Search for the cell housing the specified text and yield its (x, y) center coordinate. 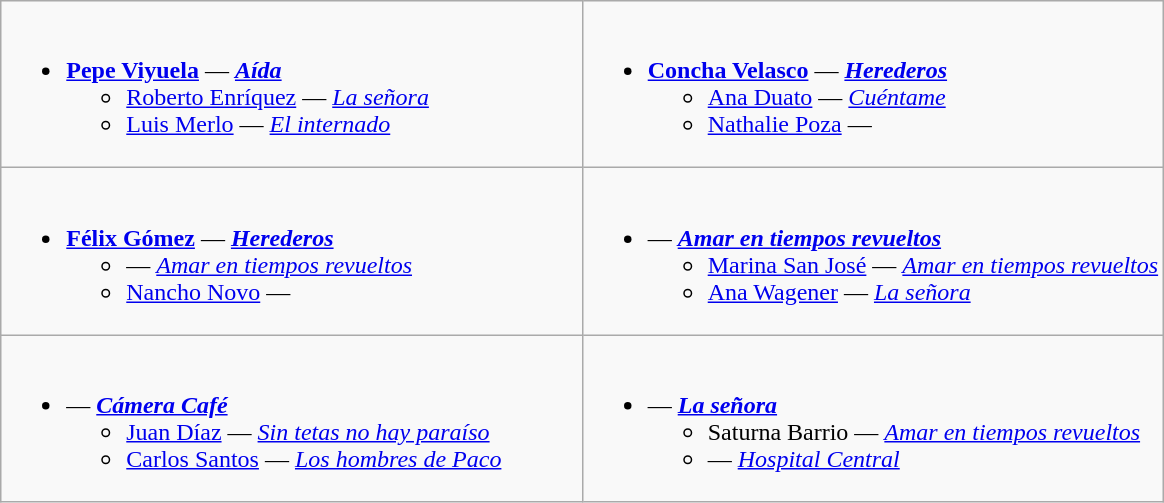
Félix Gómez — Herederos — Amar en tiempos revueltosNancho Novo — (292, 252)
Concha Velasco — HerederosAna Duato — CuéntameNathalie Poza — (872, 84)
— Amar en tiempos revueltosMarina San José — Amar en tiempos revueltosAna Wagener — La señora (872, 252)
Pepe Viyuela — AídaRoberto Enríquez — La señoraLuis Merlo — El internado (292, 84)
— Cámera CaféJuan Díaz — Sin tetas no hay paraísoCarlos Santos — Los hombres de Paco (292, 418)
— La señoraSaturna Barrio — Amar en tiempos revueltos — Hospital Central (872, 418)
